Return the (x, y) coordinate for the center point of the cell that contains the specified text.  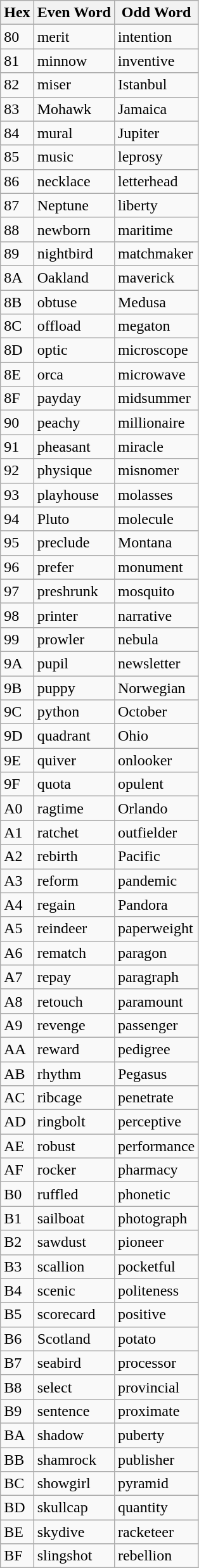
showgirl (74, 1484)
ragtime (74, 808)
89 (17, 253)
Pluto (74, 519)
Scotland (74, 1339)
payday (74, 398)
A4 (17, 905)
Norwegian (156, 687)
AD (17, 1122)
nightbird (74, 253)
pyramid (156, 1484)
ribcage (74, 1098)
printer (74, 615)
liberty (156, 205)
merit (74, 37)
maritime (156, 229)
83 (17, 109)
AC (17, 1098)
rebirth (74, 857)
puppy (74, 687)
orca (74, 374)
racketeer (156, 1532)
outfielder (156, 832)
99 (17, 639)
AB (17, 1074)
rematch (74, 953)
mosquito (156, 591)
molasses (156, 495)
pheasant (74, 447)
pioneer (156, 1242)
rocker (74, 1170)
9B (17, 687)
onlooker (156, 760)
B7 (17, 1363)
miracle (156, 447)
Jamaica (156, 109)
96 (17, 567)
8B (17, 302)
Mohawk (74, 109)
matchmaker (156, 253)
obtuse (74, 302)
A5 (17, 929)
repay (74, 977)
pupil (74, 663)
B5 (17, 1315)
potato (156, 1339)
seabird (74, 1363)
BC (17, 1484)
94 (17, 519)
misnomer (156, 471)
python (74, 712)
performance (156, 1146)
AE (17, 1146)
B0 (17, 1194)
AA (17, 1049)
quiver (74, 760)
prowler (74, 639)
82 (17, 85)
nebula (156, 639)
puberty (156, 1435)
reindeer (74, 929)
9A (17, 663)
scallion (74, 1266)
BF (17, 1556)
ratchet (74, 832)
preclude (74, 543)
necklace (74, 181)
politeness (156, 1291)
BA (17, 1435)
millionaire (156, 423)
perceptive (156, 1122)
Neptune (74, 205)
85 (17, 157)
Hex (17, 13)
positive (156, 1315)
newborn (74, 229)
reform (74, 881)
86 (17, 181)
mural (74, 133)
prefer (74, 567)
molecule (156, 519)
sailboat (74, 1218)
reward (74, 1049)
AF (17, 1170)
paragraph (156, 977)
optic (74, 350)
retouch (74, 1001)
Istanbul (156, 85)
narrative (156, 615)
microscope (156, 350)
slingshot (74, 1556)
scorecard (74, 1315)
pocketful (156, 1266)
91 (17, 447)
ruffled (74, 1194)
BE (17, 1532)
pandemic (156, 881)
penetrate (156, 1098)
quantity (156, 1508)
B1 (17, 1218)
quota (74, 784)
BB (17, 1459)
peachy (74, 423)
B6 (17, 1339)
paramount (156, 1001)
9D (17, 736)
provincial (156, 1387)
newsletter (156, 663)
Pegasus (156, 1074)
select (74, 1387)
B8 (17, 1387)
microwave (156, 374)
intention (156, 37)
Jupiter (156, 133)
A0 (17, 808)
A8 (17, 1001)
physique (74, 471)
revenge (74, 1025)
Ohio (156, 736)
92 (17, 471)
playhouse (74, 495)
98 (17, 615)
Oakland (74, 277)
Even Word (74, 13)
photograph (156, 1218)
proximate (156, 1411)
9E (17, 760)
87 (17, 205)
B4 (17, 1291)
pharmacy (156, 1170)
quadrant (74, 736)
opulent (156, 784)
paperweight (156, 929)
B3 (17, 1266)
rebellion (156, 1556)
8A (17, 277)
regain (74, 905)
publisher (156, 1459)
8E (17, 374)
A7 (17, 977)
93 (17, 495)
letterhead (156, 181)
A9 (17, 1025)
paragon (156, 953)
88 (17, 229)
Odd Word (156, 13)
84 (17, 133)
95 (17, 543)
scenic (74, 1291)
9F (17, 784)
Pandora (156, 905)
inventive (156, 61)
shamrock (74, 1459)
maverick (156, 277)
skydive (74, 1532)
97 (17, 591)
8F (17, 398)
megaton (156, 326)
minnow (74, 61)
pedigree (156, 1049)
midsummer (156, 398)
skullcap (74, 1508)
BD (17, 1508)
sentence (74, 1411)
80 (17, 37)
monument (156, 567)
A3 (17, 881)
81 (17, 61)
Orlando (156, 808)
ringbolt (74, 1122)
October (156, 712)
leprosy (156, 157)
robust (74, 1146)
preshrunk (74, 591)
A1 (17, 832)
90 (17, 423)
sawdust (74, 1242)
9C (17, 712)
passenger (156, 1025)
A2 (17, 857)
Montana (156, 543)
rhythm (74, 1074)
Pacific (156, 857)
A6 (17, 953)
shadow (74, 1435)
8D (17, 350)
miser (74, 85)
B9 (17, 1411)
music (74, 157)
8C (17, 326)
processor (156, 1363)
phonetic (156, 1194)
offload (74, 326)
B2 (17, 1242)
Medusa (156, 302)
